Return [x, y] of the center of cell containing provided text 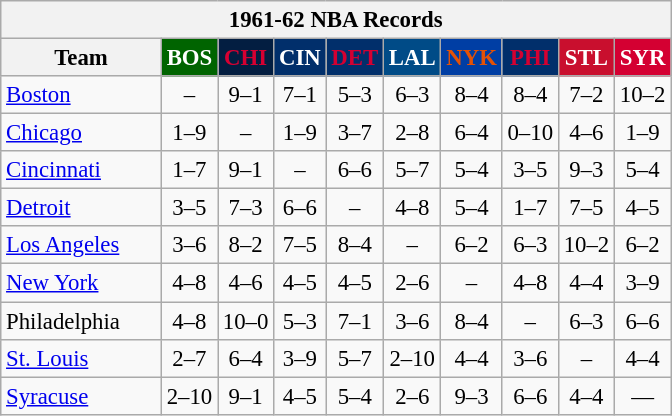
BOS [189, 58]
NYK [472, 58]
2–7 [189, 358]
Boston [82, 95]
STL [586, 58]
Cincinnati [82, 170]
2–8 [412, 133]
Syracuse [82, 396]
CHI [246, 58]
CIN [300, 58]
LAL [412, 58]
Chicago [82, 133]
0–10 [530, 133]
10–0 [246, 321]
SYR [642, 58]
7–3 [246, 208]
Philadelphia [82, 321]
7–2 [586, 95]
— [642, 396]
8–2 [246, 245]
Los Angeles [82, 245]
3–7 [354, 133]
PHI [530, 58]
Team [82, 58]
New York [82, 283]
St. Louis [82, 358]
1961-62 NBA Records [336, 20]
DET [354, 58]
Detroit [82, 208]
